Capture the cell that displays the provided text and extract its (x, y) central coordinate. 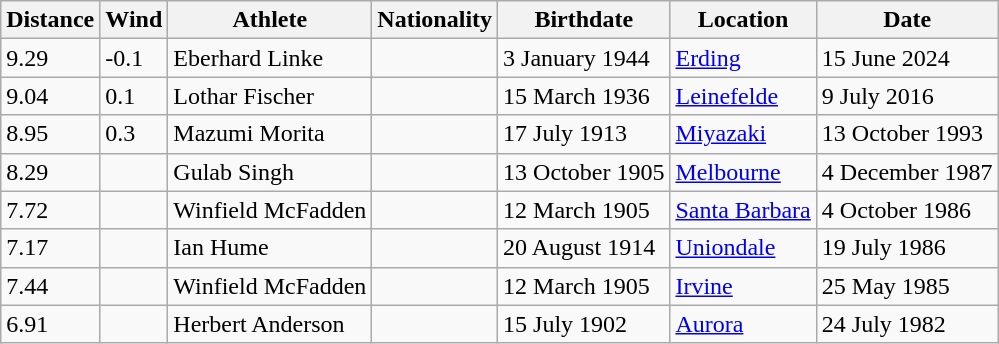
3 January 1944 (584, 58)
Miyazaki (743, 134)
Location (743, 20)
24 July 1982 (907, 324)
Erding (743, 58)
7.17 (50, 248)
9.04 (50, 96)
13 October 1905 (584, 172)
Nationality (435, 20)
Gulab Singh (270, 172)
13 October 1993 (907, 134)
Ian Hume (270, 248)
6.91 (50, 324)
Wind (134, 20)
Eberhard Linke (270, 58)
7.44 (50, 286)
8.95 (50, 134)
25 May 1985 (907, 286)
9 July 2016 (907, 96)
Melbourne (743, 172)
Mazumi Morita (270, 134)
-0.1 (134, 58)
8.29 (50, 172)
7.72 (50, 210)
17 July 1913 (584, 134)
0.3 (134, 134)
Uniondale (743, 248)
Aurora (743, 324)
Leinefelde (743, 96)
15 June 2024 (907, 58)
20 August 1914 (584, 248)
Irvine (743, 286)
19 July 1986 (907, 248)
Distance (50, 20)
Herbert Anderson (270, 324)
Athlete (270, 20)
4 December 1987 (907, 172)
Santa Barbara (743, 210)
15 March 1936 (584, 96)
15 July 1902 (584, 324)
9.29 (50, 58)
0.1 (134, 96)
Lothar Fischer (270, 96)
Date (907, 20)
Birthdate (584, 20)
4 October 1986 (907, 210)
